Output the [x, y] coordinate of the center of the cell containing the given text.  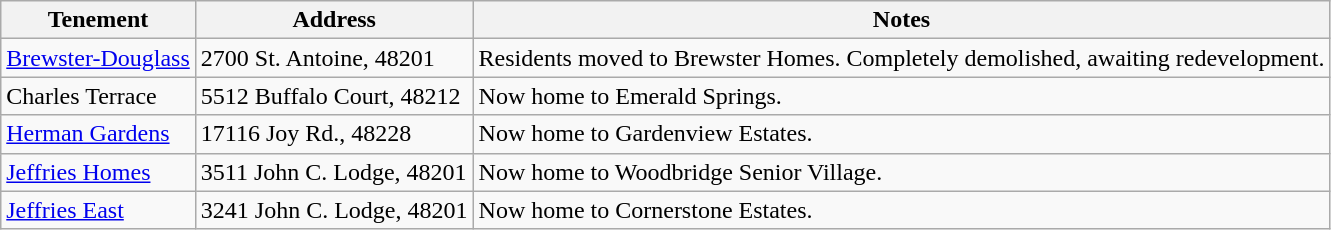
Tenement [98, 20]
Charles Terrace [98, 96]
Now home to Emerald Springs. [902, 96]
5512 Buffalo Court, 48212 [334, 96]
Now home to Cornerstone Estates. [902, 210]
2700 St. Antoine, 48201 [334, 58]
3241 John C. Lodge, 48201 [334, 210]
3511 John C. Lodge, 48201 [334, 172]
17116 Joy Rd., 48228 [334, 134]
Brewster-Douglass [98, 58]
Herman Gardens [98, 134]
Address [334, 20]
Now home to Woodbridge Senior Village. [902, 172]
Now home to Gardenview Estates. [902, 134]
Jeffries East [98, 210]
Jeffries Homes [98, 172]
Notes [902, 20]
Residents moved to Brewster Homes. Completely demolished, awaiting redevelopment. [902, 58]
